Scan for the cell matching the given text and deliver its (X, Y) coordinate at center. 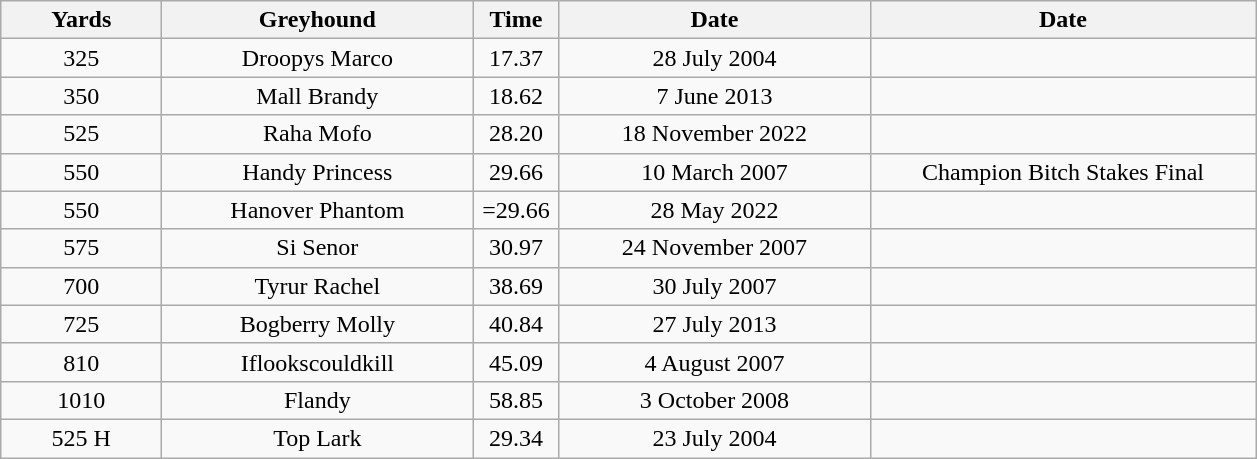
Time (516, 20)
Droopys Marco (318, 58)
525 (82, 134)
3 October 2008 (714, 400)
=29.66 (516, 210)
575 (82, 248)
27 July 2013 (714, 324)
30 July 2007 (714, 286)
1010 (82, 400)
45.09 (516, 362)
700 (82, 286)
17.37 (516, 58)
18.62 (516, 96)
Raha Mofo (318, 134)
Bogberry Molly (318, 324)
525 H (82, 438)
Si Senor (318, 248)
Handy Princess (318, 172)
29.34 (516, 438)
Hanover Phantom (318, 210)
30.97 (516, 248)
325 (82, 58)
725 (82, 324)
810 (82, 362)
28.20 (516, 134)
24 November 2007 (714, 248)
4 August 2007 (714, 362)
Greyhound (318, 20)
29.66 (516, 172)
Mall Brandy (318, 96)
38.69 (516, 286)
Tyrur Rachel (318, 286)
28 May 2022 (714, 210)
58.85 (516, 400)
Champion Bitch Stakes Final (1063, 172)
23 July 2004 (714, 438)
Yards (82, 20)
Top Lark (318, 438)
Flandy (318, 400)
28 July 2004 (714, 58)
40.84 (516, 324)
18 November 2022 (714, 134)
Iflookscouldkill (318, 362)
10 March 2007 (714, 172)
350 (82, 96)
7 June 2013 (714, 96)
